Provide the [X, Y] coordinate of the cell's center where the given text is located.  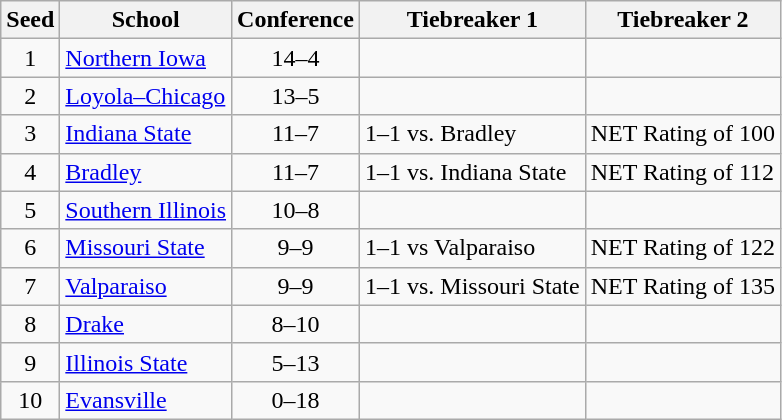
14–4 [296, 58]
1–1 vs. Indiana State [472, 172]
NET Rating of 122 [682, 248]
1–1 vs Valparaiso [472, 248]
2 [30, 96]
6 [30, 248]
Indiana State [146, 134]
0–18 [296, 400]
9 [30, 362]
4 [30, 172]
NET Rating of 112 [682, 172]
Loyola–Chicago [146, 96]
1–1 vs. Bradley [472, 134]
1–1 vs. Missouri State [472, 286]
NET Rating of 135 [682, 286]
1 [30, 58]
Southern Illinois [146, 210]
8 [30, 324]
Evansville [146, 400]
10 [30, 400]
Illinois State [146, 362]
Missouri State [146, 248]
Conference [296, 20]
Valparaiso [146, 286]
13–5 [296, 96]
5–13 [296, 362]
Northern Iowa [146, 58]
Tiebreaker 1 [472, 20]
10–8 [296, 210]
3 [30, 134]
Tiebreaker 2 [682, 20]
Bradley [146, 172]
Seed [30, 20]
NET Rating of 100 [682, 134]
7 [30, 286]
5 [30, 210]
8–10 [296, 324]
School [146, 20]
Drake [146, 324]
